Provide the (x, y) coordinate of the cell's center where the given text is located.  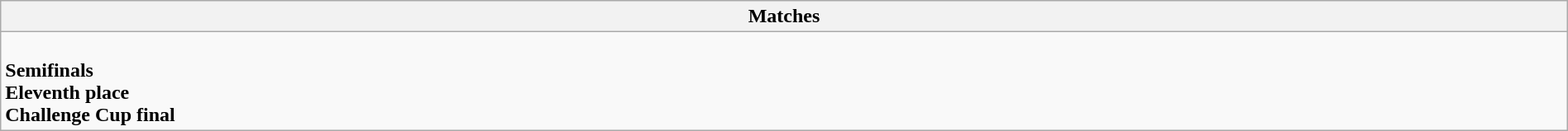
Semifinals Eleventh place Challenge Cup final (784, 81)
Matches (784, 16)
